Return (X, Y) of the center of cell containing provided text 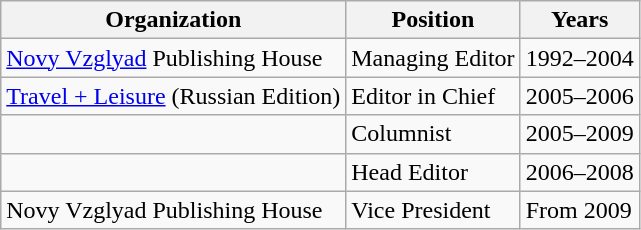
2006–2008 (580, 172)
2005–2009 (580, 134)
Managing Editor (433, 58)
Position (433, 20)
Years (580, 20)
Head Editor (433, 172)
Columnist (433, 134)
Editor in Chief (433, 96)
2005–2006 (580, 96)
Travel + Leisure (Russian Edition) (174, 96)
Organization (174, 20)
Vice President (433, 210)
1992–2004 (580, 58)
From 2009 (580, 210)
